Return the [X, Y] coordinate for the center point of the cell that contains the specified text.  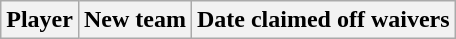
Date claimed off waivers [323, 20]
Player [40, 20]
New team [134, 20]
